Extract the (X, Y) coordinate from the center of the cell holding the provided text.  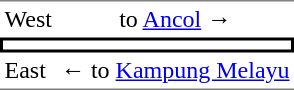
West (28, 19)
← to Kampung Melayu (175, 71)
to Ancol → (175, 19)
East (28, 71)
